Locate the cell with the specified text and output its (x, y) center coordinate. 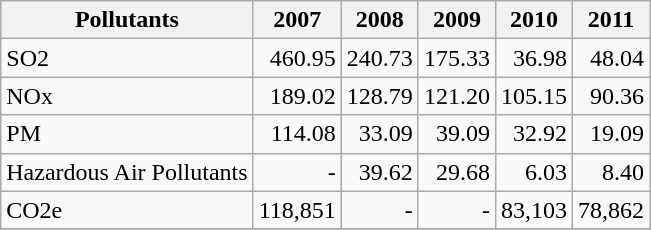
NOx (127, 96)
Hazardous Air Pollutants (127, 172)
48.04 (610, 58)
39.09 (456, 134)
Pollutants (127, 20)
8.40 (610, 172)
39.62 (380, 172)
240.73 (380, 58)
189.02 (297, 96)
114.08 (297, 134)
19.09 (610, 134)
33.09 (380, 134)
78,862 (610, 210)
PM (127, 134)
SO2 (127, 58)
2011 (610, 20)
105.15 (534, 96)
32.92 (534, 134)
6.03 (534, 172)
128.79 (380, 96)
83,103 (534, 210)
175.33 (456, 58)
2009 (456, 20)
2010 (534, 20)
CO2e (127, 210)
2008 (380, 20)
2007 (297, 20)
90.36 (610, 96)
36.98 (534, 58)
460.95 (297, 58)
121.20 (456, 96)
118,851 (297, 210)
29.68 (456, 172)
